Pinpoint the cell where the given text exists, returning its [X, Y] midpoint coordinate. 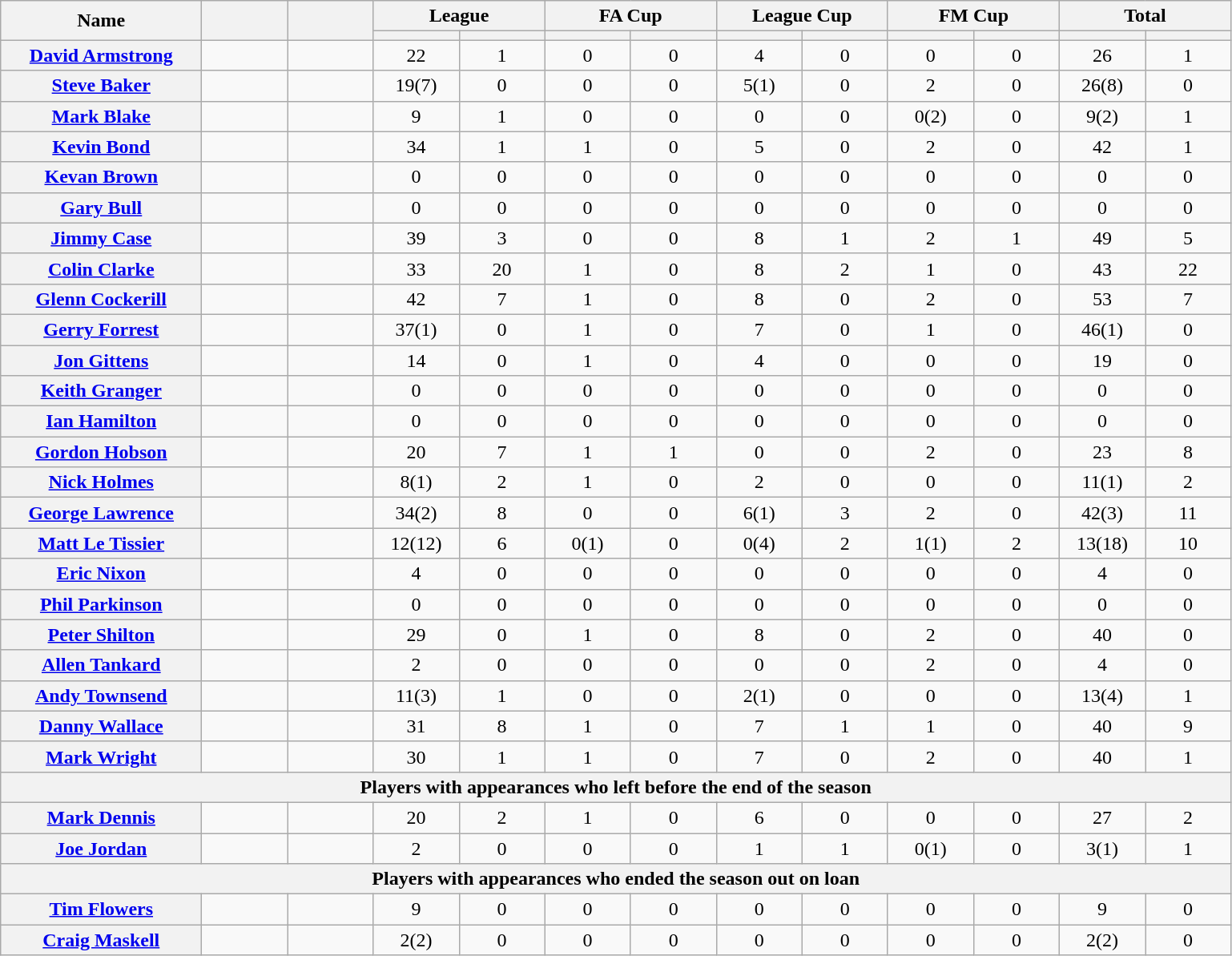
13(18) [1102, 543]
Gary Bull [101, 208]
Jon Gittens [101, 360]
FM Cup [973, 16]
Kevan Brown [101, 177]
0(4) [759, 543]
10 [1189, 543]
Phil Parkinson [101, 604]
Mark Blake [101, 116]
League [459, 16]
31 [417, 726]
34 [417, 147]
Players with appearances who ended the season out on loan [616, 879]
27 [1102, 817]
Nick Holmes [101, 482]
26 [1102, 55]
Joe Jordan [101, 849]
5(1) [759, 86]
30 [417, 756]
Total [1145, 16]
9(2) [1102, 116]
13(4) [1102, 696]
FA Cup [630, 16]
Colin Clarke [101, 268]
19 [1102, 360]
Ian Hamilton [101, 422]
39 [417, 238]
David Armstrong [101, 55]
37(1) [417, 329]
Craig Maskell [101, 940]
46(1) [1102, 329]
Eric Nixon [101, 574]
42(3) [1102, 513]
Danny Wallace [101, 726]
34(2) [417, 513]
Players with appearances who left before the end of the season [616, 787]
Glenn Cockerill [101, 299]
49 [1102, 238]
Gordon Hobson [101, 452]
19(7) [417, 86]
Kevin Bond [101, 147]
Allen Tankard [101, 665]
George Lawrence [101, 513]
33 [417, 268]
53 [1102, 299]
43 [1102, 268]
8(1) [417, 482]
11 [1189, 513]
14 [417, 360]
12(12) [417, 543]
11(3) [417, 696]
26(8) [1102, 86]
0(2) [931, 116]
29 [417, 635]
League Cup [802, 16]
2(1) [759, 696]
11(1) [1102, 482]
Tim Flowers [101, 910]
Jimmy Case [101, 238]
Keith Granger [101, 391]
Mark Wright [101, 756]
6(1) [759, 513]
Matt Le Tissier [101, 543]
3(1) [1102, 849]
23 [1102, 452]
Name [101, 21]
Steve Baker [101, 86]
Peter Shilton [101, 635]
Mark Dennis [101, 817]
1(1) [931, 543]
Gerry Forrest [101, 329]
Andy Townsend [101, 696]
